Scan for the cell matching the given text and deliver its [x, y] coordinate at center. 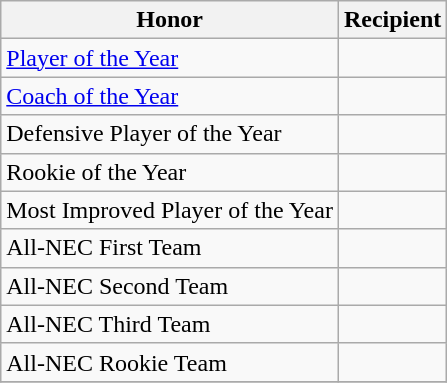
All-NEC Rookie Team [170, 362]
Player of the Year [170, 58]
Recipient [392, 20]
Honor [170, 20]
Defensive Player of the Year [170, 134]
Most Improved Player of the Year [170, 210]
All-NEC Third Team [170, 324]
Coach of the Year [170, 96]
Rookie of the Year [170, 172]
All-NEC First Team [170, 248]
All-NEC Second Team [170, 286]
